Provide the [X, Y] coordinate of the cell's center where the given text is located.  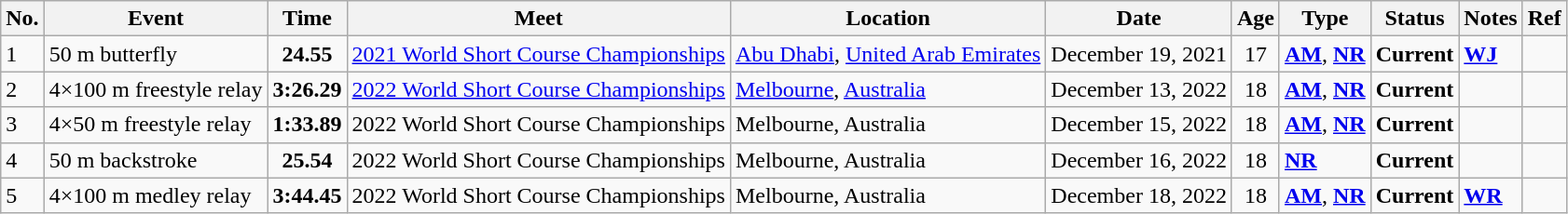
December 18, 2022 [1139, 195]
25.54 [308, 160]
1:33.89 [308, 125]
Location [887, 19]
December 15, 2022 [1139, 125]
3:26.29 [308, 89]
Date [1139, 19]
WJ [1491, 54]
17 [1255, 54]
Type [1325, 19]
Abu Dhabi, United Arab Emirates [887, 54]
1 [22, 54]
Ref [1544, 19]
Status [1415, 19]
December 13, 2022 [1139, 89]
December 16, 2022 [1139, 160]
4×100 m freestyle relay [156, 89]
WR [1491, 195]
2 [22, 89]
5 [22, 195]
December 19, 2021 [1139, 54]
4 [22, 160]
Meet [539, 19]
3:44.45 [308, 195]
50 m butterfly [156, 54]
4×100 m medley relay [156, 195]
24.55 [308, 54]
50 m backstroke [156, 160]
2021 World Short Course Championships [539, 54]
Time [308, 19]
NR [1325, 160]
3 [22, 125]
Notes [1491, 19]
No. [22, 19]
4×50 m freestyle relay [156, 125]
Age [1255, 19]
Event [156, 19]
